Detect which cell encompasses the target text, then output its (x, y) center coordinate. 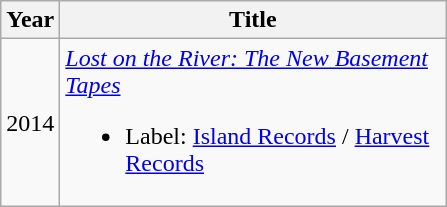
Title (253, 20)
2014 (30, 122)
Year (30, 20)
Lost on the River: The New Basement TapesLabel: Island Records / Harvest Records (253, 122)
